Identify which cell holds the provided text, then report its [X, Y] central coordinate. 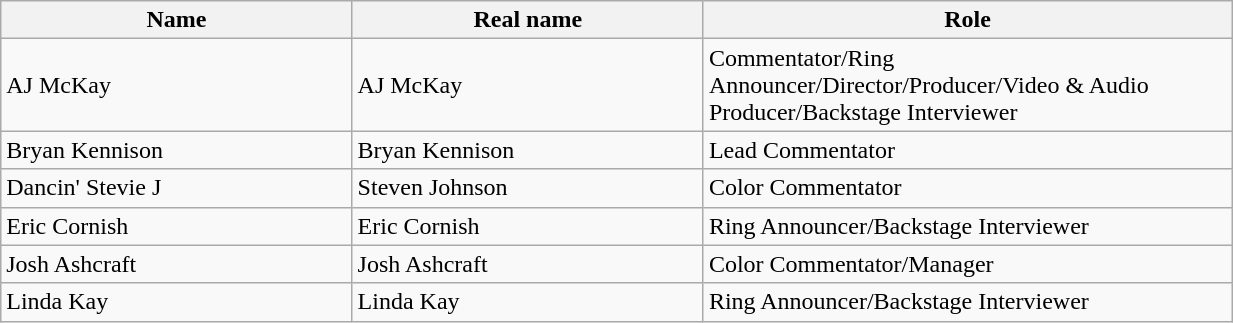
Color Commentator/Manager [967, 264]
Color Commentator [967, 188]
Commentator/Ring Announcer/Director/Producer/Video & Audio Producer/Backstage Interviewer [967, 85]
Role [967, 20]
Lead Commentator [967, 150]
Name [176, 20]
Dancin' Stevie J [176, 188]
Steven Johnson [528, 188]
Real name [528, 20]
